Locate the cell with the specified text and output its [x, y] center coordinate. 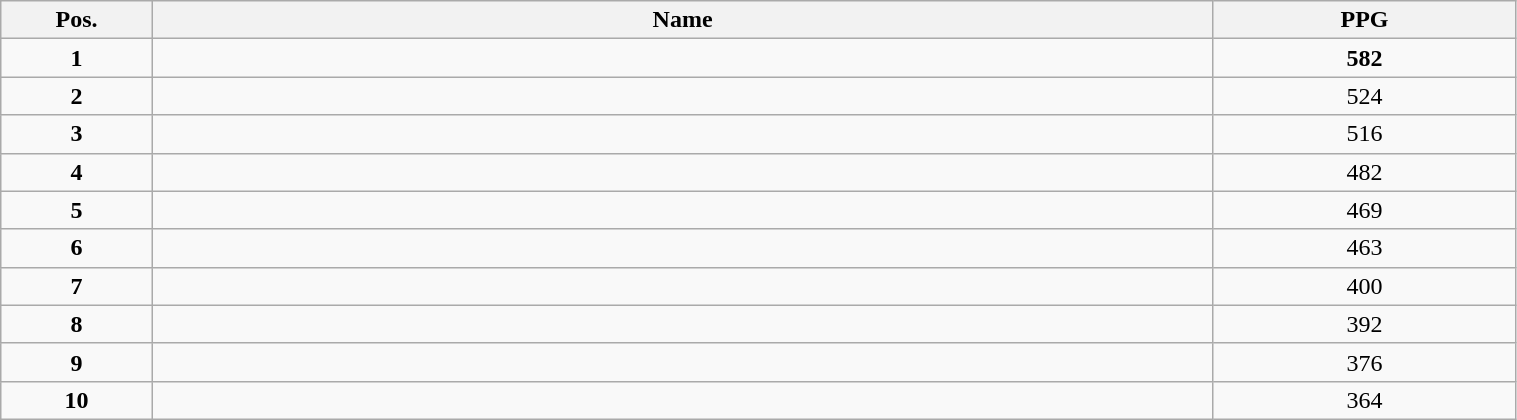
482 [1364, 172]
364 [1364, 400]
463 [1364, 248]
Pos. [77, 20]
Name [682, 20]
9 [77, 362]
6 [77, 248]
5 [77, 210]
516 [1364, 134]
10 [77, 400]
582 [1364, 58]
376 [1364, 362]
400 [1364, 286]
8 [77, 324]
3 [77, 134]
392 [1364, 324]
7 [77, 286]
469 [1364, 210]
1 [77, 58]
524 [1364, 96]
4 [77, 172]
2 [77, 96]
PPG [1364, 20]
